For the text-containing cell, return its midpoint in (X, Y) coordinate format. 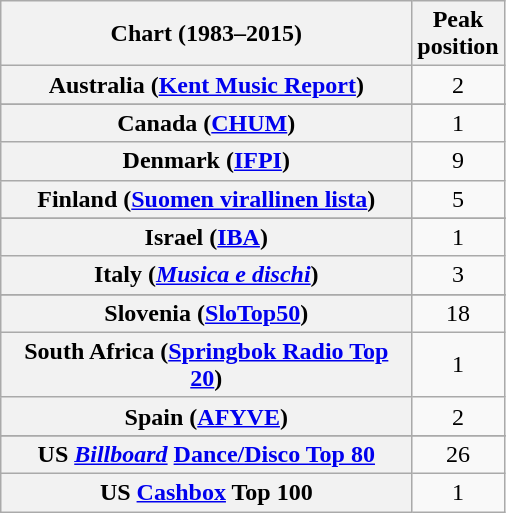
26 (458, 454)
Israel (IBA) (206, 237)
Chart (1983–2015) (206, 34)
Italy (Musica e dischi) (206, 275)
US Cashbox Top 100 (206, 492)
Canada (CHUM) (206, 123)
Slovenia (SloTop50) (206, 313)
Finland (Suomen virallinen lista) (206, 199)
South Africa (Springbok Radio Top 20) (206, 364)
3 (458, 275)
5 (458, 199)
US Billboard Dance/Disco Top 80 (206, 454)
Denmark (IFPI) (206, 161)
18 (458, 313)
Australia (Kent Music Report) (206, 85)
Spain (AFYVE) (206, 416)
9 (458, 161)
Peakposition (458, 34)
